Output the [x, y] coordinate of the center of the cell containing the given text.  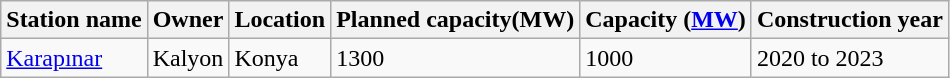
Karapınar [74, 58]
Konya [280, 58]
Kalyon [188, 58]
Planned capacity(MW) [456, 20]
Station name [74, 20]
Owner [188, 20]
Construction year [850, 20]
Capacity (MW) [666, 20]
Location [280, 20]
1000 [666, 58]
2020 to 2023 [850, 58]
1300 [456, 58]
